Provide the (X, Y) coordinate of the cell's center where the given text is located.  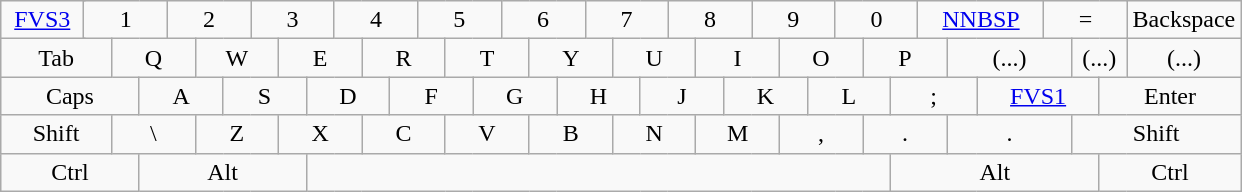
A (181, 96)
K (765, 96)
D (348, 96)
N (654, 134)
5 (459, 20)
W (236, 58)
Caps (70, 96)
FVS1 (1038, 96)
B (571, 134)
0 (876, 20)
E (320, 58)
, (822, 134)
2 (210, 20)
H (599, 96)
I (738, 58)
T (487, 58)
4 (376, 20)
Enter (1170, 96)
R (404, 58)
M (738, 134)
Y (571, 58)
Q (153, 58)
Tab (56, 58)
7 (626, 20)
F (432, 96)
J (682, 96)
Z (236, 134)
V (487, 134)
G (515, 96)
C (404, 134)
X (320, 134)
; (934, 96)
1 (126, 20)
8 (710, 20)
NNBSP (981, 20)
\ (153, 134)
P (906, 58)
L (848, 96)
9 (794, 20)
O (822, 58)
3 (293, 20)
U (654, 58)
Backspace (1184, 20)
= (1086, 20)
FVS3 (42, 20)
S (264, 96)
6 (543, 20)
